Extract the [X, Y] coordinate from the center of the cell holding the provided text.  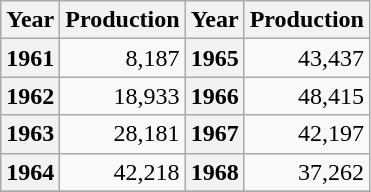
1968 [214, 172]
28,181 [122, 134]
42,197 [306, 134]
48,415 [306, 96]
1961 [30, 58]
18,933 [122, 96]
8,187 [122, 58]
37,262 [306, 172]
43,437 [306, 58]
1962 [30, 96]
1965 [214, 58]
1967 [214, 134]
42,218 [122, 172]
1963 [30, 134]
1966 [214, 96]
1964 [30, 172]
